Return [X, Y] of the center of cell containing provided text 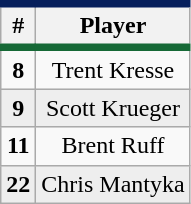
Scott Krueger [113, 108]
9 [18, 108]
Chris Mantyka [113, 184]
Brent Ruff [113, 146]
22 [18, 184]
# [18, 26]
11 [18, 146]
8 [18, 68]
Player [113, 26]
Trent Kresse [113, 68]
